Find where the given text appears and provide that cell's center as [X, Y] coordinate. 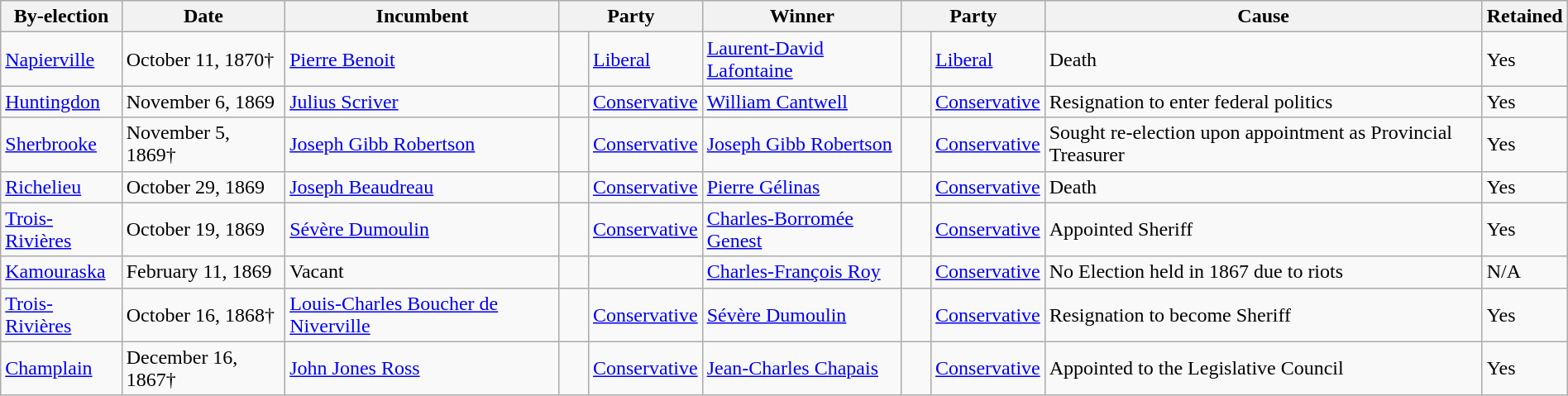
Jean-Charles Chapais [802, 369]
November 6, 1869 [203, 102]
Charles-Borromée Genest [802, 230]
Appointed to the Legislative Council [1264, 369]
Napierville [61, 60]
Resignation to enter federal politics [1264, 102]
Vacant [423, 272]
October 11, 1870† [203, 60]
Charles-François Roy [802, 272]
Laurent-David Lafontaine [802, 60]
Champlain [61, 369]
Joseph Beaudreau [423, 187]
Pierre Benoit [423, 60]
By-election [61, 17]
John Jones Ross [423, 369]
N/A [1525, 272]
Cause [1264, 17]
Sherbrooke [61, 144]
Louis-Charles Boucher de Niverville [423, 314]
Pierre Gélinas [802, 187]
Winner [802, 17]
William Cantwell [802, 102]
February 11, 1869 [203, 272]
October 29, 1869 [203, 187]
Retained [1525, 17]
Resignation to become Sheriff [1264, 314]
October 16, 1868† [203, 314]
Richelieu [61, 187]
Julius Scriver [423, 102]
Sought re-election upon appointment as Provincial Treasurer [1264, 144]
December 16, 1867† [203, 369]
Kamouraska [61, 272]
October 19, 1869 [203, 230]
November 5, 1869† [203, 144]
No Election held in 1867 due to riots [1264, 272]
Appointed Sheriff [1264, 230]
Huntingdon [61, 102]
Date [203, 17]
Incumbent [423, 17]
